Detect which cell encompasses the target text, then output its (x, y) center coordinate. 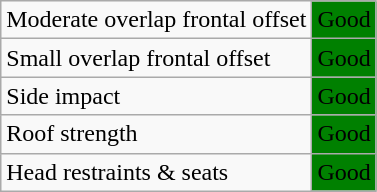
Side impact (156, 96)
Small overlap frontal offset (156, 58)
Head restraints & seats (156, 172)
Roof strength (156, 134)
Moderate overlap frontal offset (156, 20)
